Output the (X, Y) coordinate of the center of the cell containing the given text.  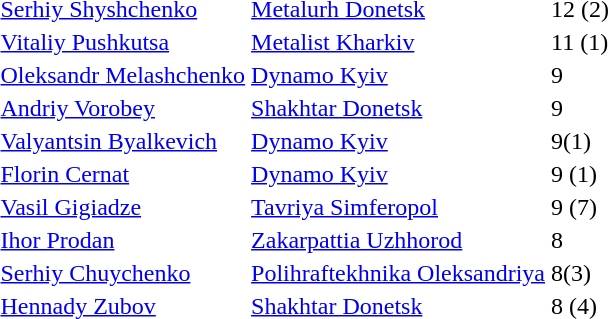
Zakarpattia Uzhhorod (398, 240)
Tavriya Simferopol (398, 207)
Polihraftekhnika Oleksandriya (398, 273)
Metalist Kharkiv (398, 42)
Shakhtar Donetsk (398, 108)
